Detect which cell encompasses the target text, then output its [X, Y] center coordinate. 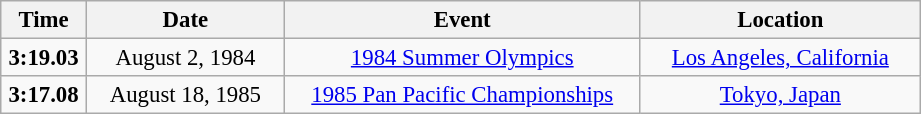
Date [185, 20]
1984 Summer Olympics [462, 58]
August 18, 1985 [185, 95]
Location [780, 20]
1985 Pan Pacific Championships [462, 95]
Event [462, 20]
August 2, 1984 [185, 58]
3:19.03 [44, 58]
Tokyo, Japan [780, 95]
3:17.08 [44, 95]
Time [44, 20]
Los Angeles, California [780, 58]
